From the cell containing the given text, extract its center point as [x, y] coordinate. 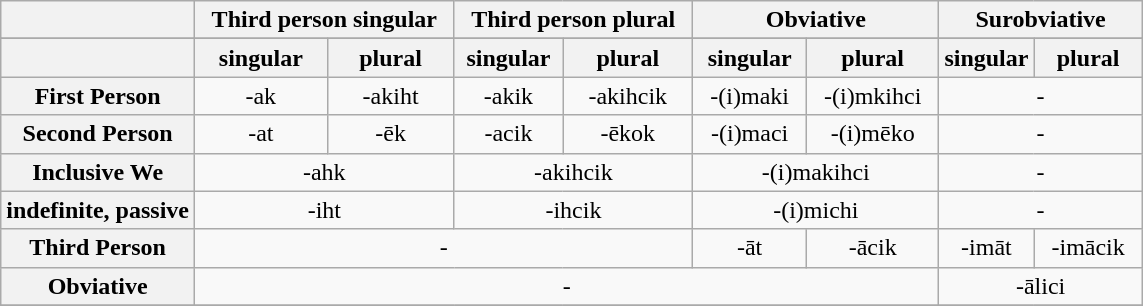
First Person [98, 96]
-ak [262, 96]
Third person singular [325, 20]
-ācik [872, 248]
-akiht [390, 96]
-akik [508, 96]
-ahk [325, 172]
-(i)mēko [872, 134]
-ēk [390, 134]
-(i)mkihci [872, 96]
Surobviative [1040, 20]
-at [262, 134]
Inclusive We [98, 172]
-(i)maci [750, 134]
-(i)michi [816, 210]
-imāt [986, 248]
Second Person [98, 134]
-ihcik [574, 210]
-imācik [1088, 248]
-āt [750, 248]
-(i)makihci [816, 172]
-(i)maki [750, 96]
-ēkok [628, 134]
-iht [325, 210]
Third Person [98, 248]
indefinite, passive [98, 210]
-ālici [1040, 286]
-acik [508, 134]
Third person plural [574, 20]
